Pinpoint the cell where the given text exists, returning its [X, Y] midpoint coordinate. 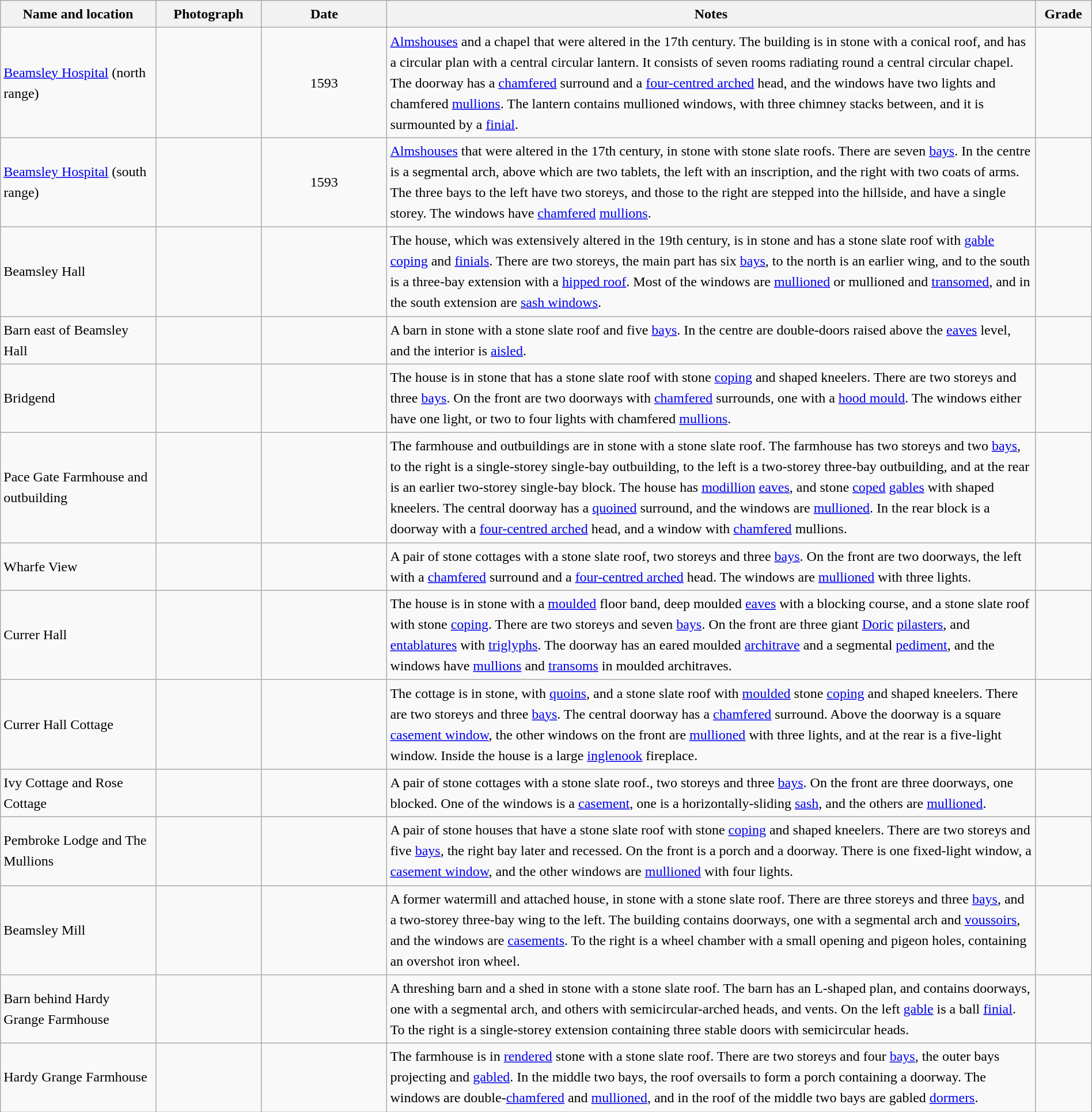
Bridgend [78, 399]
Barn behind Hardy Grange Farmhouse [78, 1009]
Notes [711, 14]
Pembroke Lodge and The Mullions [78, 851]
Date [324, 14]
Barn east of Beamsley Hall [78, 340]
Beamsley Hospital (south range) [78, 182]
Wharfe View [78, 567]
Ivy Cottage and Rose Cottage [78, 792]
Beamsley Hospital (north range) [78, 83]
Name and location [78, 14]
Beamsley Hall [78, 272]
Pace Gate Farmhouse and outbuilding [78, 487]
Photograph [208, 14]
Currer Hall Cottage [78, 724]
Currer Hall [78, 635]
A barn in stone with a stone slate roof and five bays. In the centre are double-doors raised above the eaves level, and the interior is aisled. [711, 340]
Grade [1063, 14]
Hardy Grange Farmhouse [78, 1078]
Beamsley Mill [78, 931]
